For the text-containing cell, return its midpoint in [x, y] coordinate format. 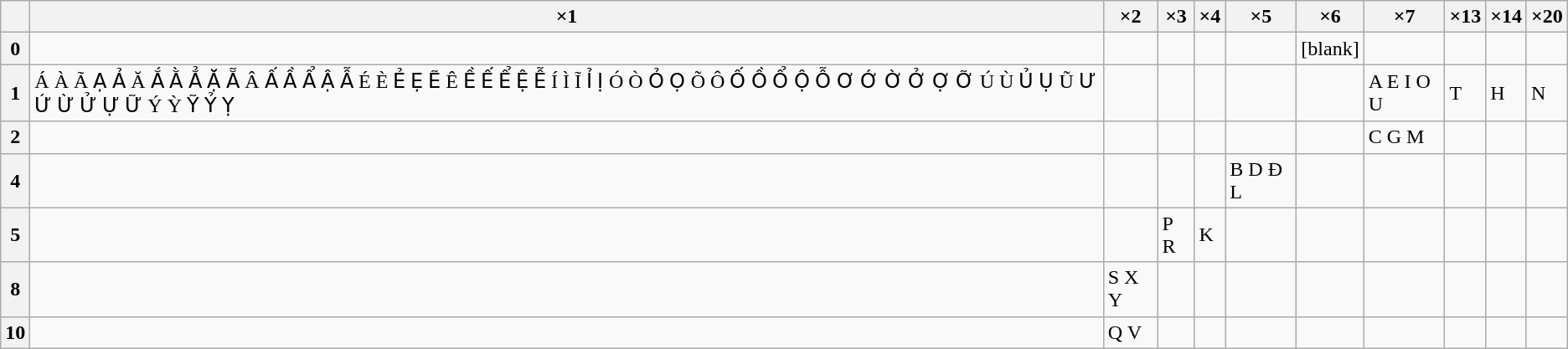
×5 [1261, 17]
C G M [1404, 137]
S X Y [1131, 290]
4 [15, 181]
8 [15, 290]
T [1466, 93]
B D Đ L [1261, 181]
A E I O U [1404, 93]
×2 [1131, 17]
×4 [1210, 17]
×3 [1176, 17]
1 [15, 93]
×6 [1330, 17]
×7 [1404, 17]
×13 [1466, 17]
0 [15, 49]
Á À Ã Ạ Ả Ă Ắ Ằ Ẳ Ặ Ẵ Â Ấ Ầ Ẩ Ậ Ẫ É È Ẻ Ẹ Ẽ Ê Ề Ế Ể Ệ Ễ Í Ì Ĩ Ỉ Ị Ó Ò Ỏ Ọ Õ Ô Ố Ồ Ổ Ộ Ỗ Ơ Ớ Ờ Ở Ợ Ỡ Ú Ù Ủ Ụ Ũ Ư Ứ Ừ Ử Ự Ữ Ý Ỳ Ỹ Ỷ Ỵ [566, 93]
×14 [1506, 17]
P R [1176, 234]
×20 [1546, 17]
×1 [566, 17]
10 [15, 332]
H [1506, 93]
5 [15, 234]
N [1546, 93]
K [1210, 234]
2 [15, 137]
[blank] [1330, 49]
Q V [1131, 332]
